Determine the (x, y) coordinate at the center of the cell enclosing the given text.  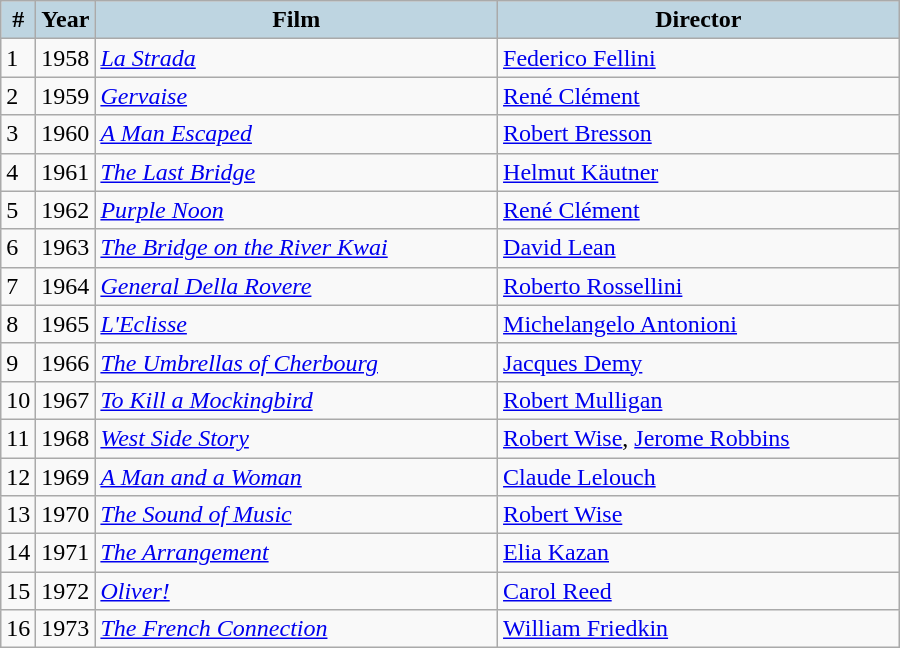
West Side Story (296, 438)
The Bridge on the River Kwai (296, 248)
1960 (66, 134)
Director (699, 20)
5 (18, 210)
David Lean (699, 248)
Robert Wise, Jerome Robbins (699, 438)
4 (18, 172)
1958 (66, 58)
La Strada (296, 58)
1959 (66, 96)
7 (18, 286)
Oliver! (296, 591)
1973 (66, 629)
Robert Mulligan (699, 400)
Carol Reed (699, 591)
Helmut Käutner (699, 172)
1972 (66, 591)
Film (296, 20)
Claude Lelouch (699, 477)
# (18, 20)
Year (66, 20)
1964 (66, 286)
A Man and a Woman (296, 477)
13 (18, 515)
The Umbrellas of Cherbourg (296, 362)
15 (18, 591)
A Man Escaped (296, 134)
6 (18, 248)
1968 (66, 438)
Elia Kazan (699, 553)
16 (18, 629)
1 (18, 58)
The Arrangement (296, 553)
To Kill a Mockingbird (296, 400)
12 (18, 477)
8 (18, 324)
9 (18, 362)
Gervaise (296, 96)
Jacques Demy (699, 362)
2 (18, 96)
Robert Wise (699, 515)
1967 (66, 400)
1969 (66, 477)
The Sound of Music (296, 515)
1971 (66, 553)
Purple Noon (296, 210)
1962 (66, 210)
1963 (66, 248)
Michelangelo Antonioni (699, 324)
Roberto Rossellini (699, 286)
1965 (66, 324)
Robert Bresson (699, 134)
11 (18, 438)
L'Eclisse (296, 324)
14 (18, 553)
General Della Rovere (296, 286)
10 (18, 400)
The Last Bridge (296, 172)
Federico Fellini (699, 58)
1961 (66, 172)
1966 (66, 362)
1970 (66, 515)
3 (18, 134)
William Friedkin (699, 629)
The French Connection (296, 629)
